Locate the cell with the specified text and output its [x, y] center coordinate. 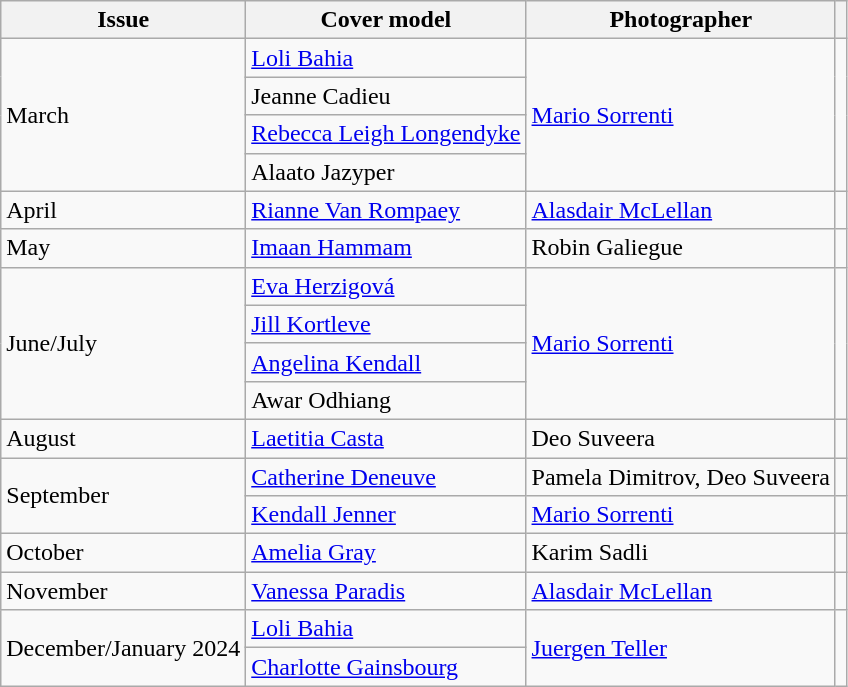
Robin Galiegue [680, 248]
June/July [124, 343]
April [124, 210]
Jill Kortleve [386, 324]
Charlotte Gainsbourg [386, 667]
Catherine Deneuve [386, 477]
Deo Suveera [680, 438]
Rebecca Leigh Longendyke [386, 134]
Photographer [680, 20]
Angelina Kendall [386, 362]
Issue [124, 20]
October [124, 553]
September [124, 496]
August [124, 438]
Jeanne Cadieu [386, 96]
Eva Herzigová [386, 286]
Vanessa Paradis [386, 591]
Imaan Hammam [386, 248]
Rianne Van Rompaey [386, 210]
Juergen Teller [680, 648]
Amelia Gray [386, 553]
Pamela Dimitrov, Deo Suveera [680, 477]
Laetitia Casta [386, 438]
March [124, 115]
Awar Odhiang [386, 400]
May [124, 248]
Alaato Jazyper [386, 172]
December/January 2024 [124, 648]
Kendall Jenner [386, 515]
November [124, 591]
Cover model [386, 20]
Karim Sadli [680, 553]
